Search for the cell housing the specified text and yield its (x, y) center coordinate. 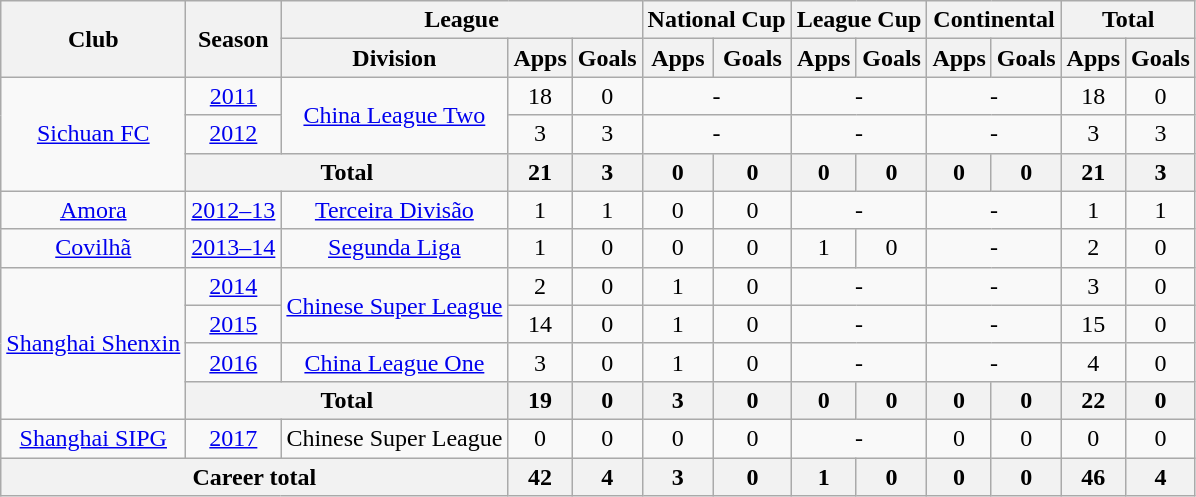
Segunda Liga (394, 248)
Shanghai SIPG (94, 438)
2012 (234, 134)
22 (1093, 400)
Covilhã (94, 248)
Season (234, 39)
National Cup (716, 20)
Amora (94, 210)
League (462, 20)
2016 (234, 362)
2011 (234, 96)
Terceira Divisão (394, 210)
15 (1093, 324)
42 (540, 477)
2013–14 (234, 248)
46 (1093, 477)
2015 (234, 324)
Sichuan FC (94, 134)
19 (540, 400)
14 (540, 324)
China League Two (394, 115)
Club (94, 39)
Division (394, 58)
2012–13 (234, 210)
League Cup (859, 20)
2017 (234, 438)
China League One (394, 362)
Career total (254, 477)
Continental (994, 20)
Shanghai Shenxin (94, 343)
2014 (234, 286)
